Pinpoint the cell where the given text exists, returning its (X, Y) midpoint coordinate. 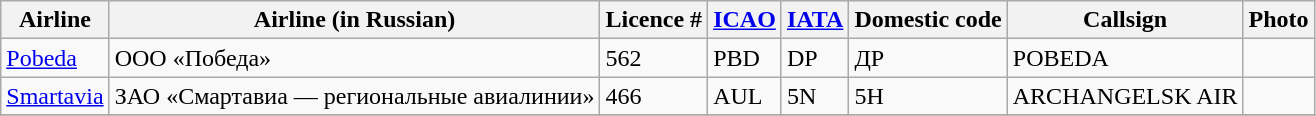
Pobeda (55, 58)
DP (815, 58)
466 (654, 96)
ICAO (745, 20)
PBD (745, 58)
562 (654, 58)
Licence # (654, 20)
Airline (55, 20)
ООО «Победа» (354, 58)
Photo (1278, 20)
ДР (928, 58)
ARCHANGELSK AIR (1125, 96)
Callsign (1125, 20)
AUL (745, 96)
5N (815, 96)
POBEDA (1125, 58)
ЗАО «Смартавиа — региональные авиалинии» (354, 96)
Smartavia (55, 96)
5Н (928, 96)
Airline (in Russian) (354, 20)
IATA (815, 20)
Domestic code (928, 20)
